Output the (X, Y) coordinate of the center of the cell containing the given text.  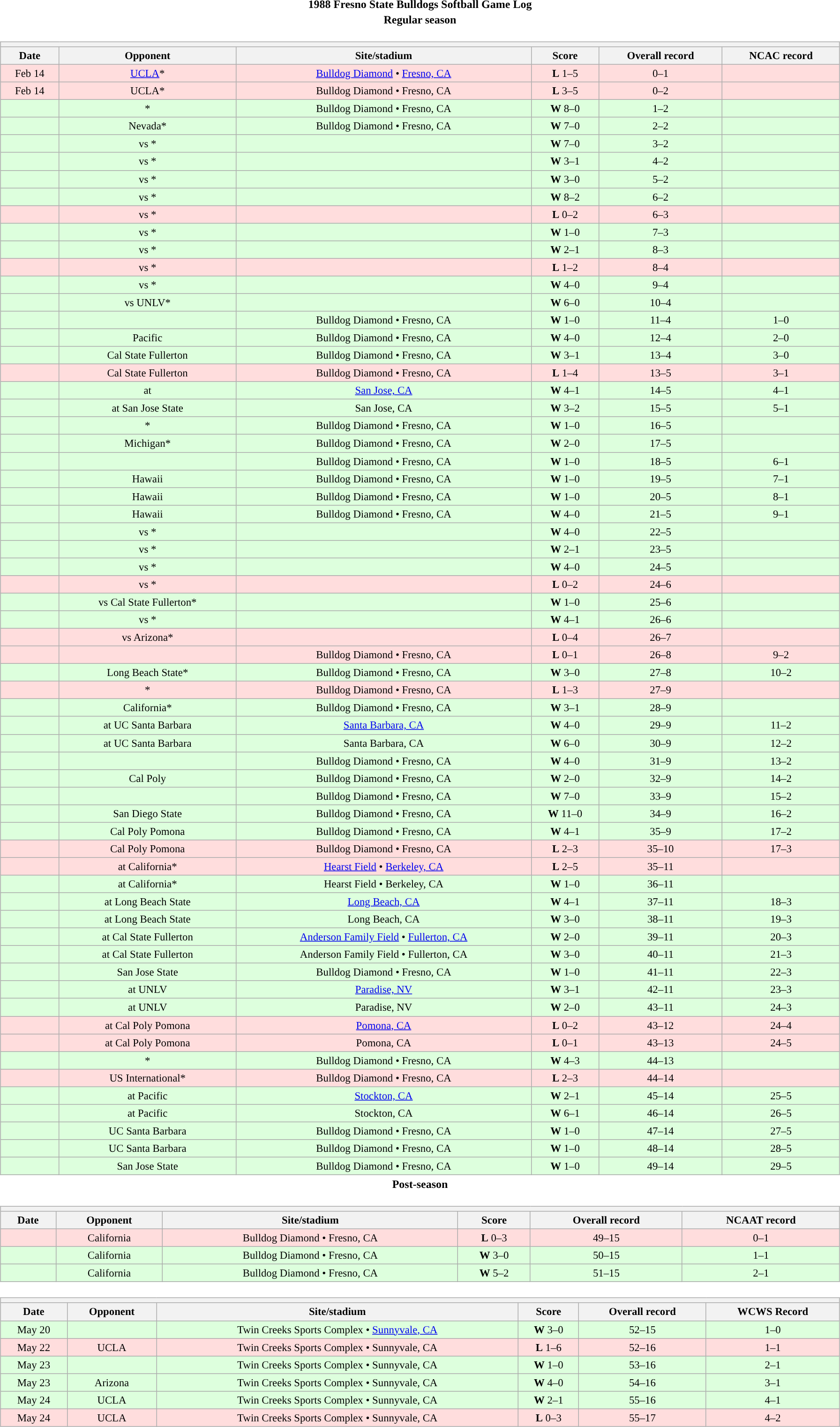
16–2 (781, 813)
49–15 (606, 1238)
53–16 (642, 1365)
17–3 (781, 849)
9–4 (660, 285)
L 2–5 (565, 866)
Long Beach State* (147, 673)
21–3 (781, 954)
17–5 (660, 443)
18–3 (781, 901)
19–3 (781, 919)
19–5 (660, 479)
0–2 (660, 91)
14–5 (660, 391)
15–5 (660, 408)
L 1–6 (548, 1347)
US International* (147, 1078)
18–5 (660, 461)
41–11 (660, 972)
5–2 (660, 179)
37–11 (660, 901)
at (147, 391)
52–16 (642, 1347)
vs Arizona* (147, 637)
26–7 (660, 637)
6–1 (781, 461)
31–9 (660, 761)
29–9 (660, 725)
25–5 (781, 1096)
44–13 (660, 1060)
24–3 (781, 1007)
5–1 (781, 408)
NCAAT record (761, 1220)
35–11 (660, 866)
L 1–3 (565, 690)
San Diego State (147, 813)
16–5 (660, 426)
43–13 (660, 1043)
17–2 (781, 831)
43–11 (660, 1007)
51–15 (606, 1273)
3–0 (781, 355)
39–11 (660, 937)
25–6 (660, 602)
32–9 (660, 778)
26–8 (660, 655)
49–14 (660, 1166)
21–5 (660, 514)
14–2 (781, 778)
L 1–5 (565, 73)
27–9 (660, 690)
10–2 (781, 673)
13–2 (781, 761)
55–16 (642, 1400)
33–9 (660, 796)
10–4 (660, 302)
vs Cal State Fullerton* (147, 602)
27–8 (660, 673)
12–2 (781, 743)
55–17 (642, 1418)
27–5 (781, 1131)
1–2 (660, 109)
38–11 (660, 919)
50–15 (606, 1255)
11–2 (781, 725)
Nevada* (147, 126)
48–14 (660, 1149)
54–16 (642, 1382)
13–5 (660, 373)
at San Jose State (147, 408)
May 20 (34, 1329)
22–5 (660, 532)
22–3 (781, 972)
L 3–5 (565, 91)
44–14 (660, 1078)
34–9 (660, 813)
8–1 (781, 496)
30–9 (660, 743)
26–5 (781, 1113)
13–4 (660, 355)
2–0 (781, 338)
W 8–0 (565, 109)
3–2 (660, 144)
24–6 (660, 585)
15–2 (781, 796)
47–14 (660, 1131)
23–3 (781, 990)
L 0–4 (565, 637)
11–4 (660, 320)
43–12 (660, 1025)
W 5–2 (494, 1273)
California* (147, 708)
20–3 (781, 937)
42–11 (660, 990)
Pacific (147, 338)
6–2 (660, 197)
8–4 (660, 267)
9–2 (781, 655)
52–15 (642, 1329)
7–1 (781, 479)
35–10 (660, 849)
45–14 (660, 1096)
W 8–2 (565, 197)
Cal Poly (147, 778)
20–5 (660, 496)
W 4–3 (565, 1060)
36–11 (660, 884)
Arizona (112, 1382)
vs UNLV* (147, 302)
40–11 (660, 954)
12–4 (660, 338)
35–9 (660, 831)
29–5 (781, 1166)
L 1–2 (565, 267)
W 6–1 (565, 1113)
46–14 (660, 1113)
Michigan* (147, 443)
2–2 (660, 126)
6–3 (660, 214)
WCWS Record (772, 1312)
7–3 (660, 232)
W 11–0 (565, 813)
May 22 (34, 1347)
24–4 (781, 1025)
NCAC record (781, 56)
26–6 (660, 620)
28–5 (781, 1149)
28–9 (660, 708)
9–1 (781, 514)
23–5 (660, 549)
L 1–4 (565, 373)
8–3 (660, 249)
W 3–2 (565, 408)
